From the cell containing the given text, extract its center point as [X, Y] coordinate. 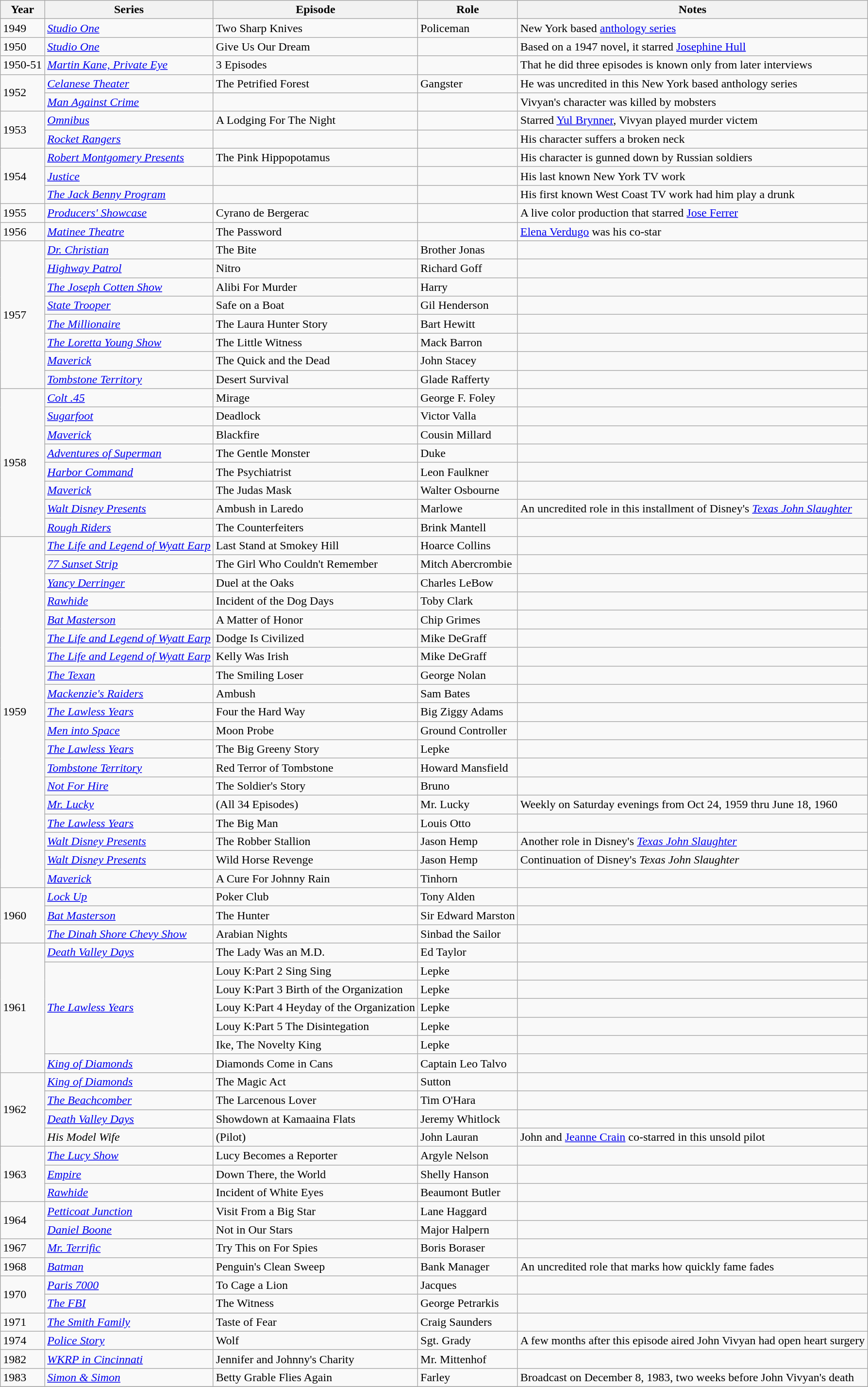
Mitch Abercrombie [468, 564]
To Cage a Lion [316, 1285]
The Big Man [316, 823]
Louy K:Part 5 The Disintegation [316, 1026]
Boris Boraser [468, 1248]
The Hunter [316, 915]
Highway Patrol [129, 269]
Hoarce Collins [468, 546]
1963 [22, 1174]
Mr. Terrific [129, 1248]
Cousin Millard [468, 435]
John Stacey [468, 361]
Desert Survival [316, 379]
Louy K:Part 3 Birth of the Organization [316, 989]
Man Against Crime [129, 102]
Betty Grable Flies Again [316, 1377]
Role [468, 10]
1964 [22, 1220]
An uncredited role that marks how quickly fame fades [692, 1267]
The Psychiatrist [316, 472]
Four the Hard Way [316, 712]
Year [22, 10]
Howard Mansfield [468, 767]
Bruno [468, 786]
Dodge Is Civilized [316, 638]
1970 [22, 1294]
Batman [129, 1267]
The Gentle Monster [316, 453]
Kelly Was Irish [316, 657]
Red Terror of Tombstone [316, 767]
The FBI [129, 1303]
Beaumont Butler [468, 1193]
A Matter of Honor [316, 620]
An uncredited role in this installment of Disney's Texas John Slaughter [692, 508]
Paris 7000 [129, 1285]
Duel at the Oaks [316, 583]
Wolf [316, 1340]
Glade Rafferty [468, 379]
Tim O'Hara [468, 1100]
Another role in Disney's Texas John Slaughter [692, 842]
Lucy Becomes a Reporter [316, 1156]
New York based anthology series [692, 28]
1959 [22, 712]
The Big Greeny Story [316, 749]
1950 [22, 47]
Weekly on Saturday evenings from Oct 24, 1959 thru June 18, 1960 [692, 804]
John Lauran [468, 1137]
The Smiling Loser [316, 675]
Showdown at Kamaaina Flats [316, 1118]
The Counterfeiters [316, 527]
Try This on For Spies [316, 1248]
He was uncredited in this New York based anthology series [692, 84]
Victor Valla [468, 416]
The Robber Stallion [316, 842]
Starred Yul Brynner, Vivyan played murder victem [692, 120]
Craig Saunders [468, 1322]
A Lodging For The Night [316, 120]
The Dinah Shore Chevy Show [129, 934]
George Nolan [468, 675]
The Witness [316, 1303]
Bank Manager [468, 1267]
Adventures of Superman [129, 453]
Major Halpern [468, 1230]
1955 [22, 213]
Sam Bates [468, 693]
Dr. Christian [129, 250]
Jeremy Whitlock [468, 1118]
George F. Foley [468, 398]
Nitro [316, 269]
Sinbad the Sailor [468, 934]
Harbor Command [129, 472]
1960 [22, 915]
Cyrano de Bergerac [316, 213]
A few months after this episode aired John Vivyan had open heart surgery [692, 1340]
1968 [22, 1267]
Mack Barron [468, 342]
The Lucy Show [129, 1156]
Chip Grimes [468, 620]
1962 [22, 1109]
The Lady Was an M.D. [316, 952]
The Little Witness [316, 342]
Wild Horse Revenge [316, 860]
Captain Leo Talvo [468, 1063]
1971 [22, 1322]
Justice [129, 176]
The Password [316, 232]
Martin Kane, Private Eye [129, 65]
A Cure For Johnny Rain [316, 879]
Vivyan's character was killed by mobsters [692, 102]
Harry [468, 287]
Ground Controller [468, 730]
Sugarfoot [129, 416]
Not in Our Stars [316, 1230]
The Texan [129, 675]
1961 [22, 1008]
1974 [22, 1340]
1956 [22, 232]
Not For Hire [129, 786]
His character suffers a broken neck [692, 139]
Jacques [468, 1285]
The Magic Act [316, 1082]
Poker Club [316, 897]
Robert Montgomery Presents [129, 157]
The Joseph Cotten Show [129, 287]
Two Sharp Knives [316, 28]
1967 [22, 1248]
Farley [468, 1377]
3 Episodes [316, 65]
Ed Taylor [468, 952]
Brink Mantell [468, 527]
The Girl Who Couldn't Remember [316, 564]
Diamonds Come in Cans [316, 1063]
His first known West Coast TV work had him play a drunk [692, 194]
Alibi For Murder [316, 287]
Empire [129, 1174]
Shelly Hanson [468, 1174]
1954 [22, 176]
Sir Edward Marston [468, 915]
Lane Haggard [468, 1211]
Deadlock [316, 416]
The Soldier's Story [316, 786]
Safe on a Boat [316, 305]
Brother Jonas [468, 250]
Down There, the World [316, 1174]
Tinhorn [468, 879]
A live color production that starred Jose Ferrer [692, 213]
Elena Verdugo was his co-star [692, 232]
Argyle Nelson [468, 1156]
Rough Riders [129, 527]
(Pilot) [316, 1137]
Louis Otto [468, 823]
Walter Osbourne [468, 490]
Mackenzie's Raiders [129, 693]
1949 [22, 28]
The Larcenous Lover [316, 1100]
Policeman [468, 28]
The Jack Benny Program [129, 194]
1958 [22, 462]
Episode [316, 10]
Leon Faulkner [468, 472]
Series [129, 10]
Sutton [468, 1082]
Based on a 1947 novel, it starred Josephine Hull [692, 47]
Gil Henderson [468, 305]
Louy K:Part 2 Sing Sing [316, 971]
Ambush in Laredo [316, 508]
The Loretta Young Show [129, 342]
Arabian Nights [316, 934]
Notes [692, 10]
The Quick and the Dead [316, 361]
1950-51 [22, 65]
The Millionaire [129, 324]
Men into Space [129, 730]
Yancy Derringer [129, 583]
His character is gunned down by Russian soldiers [692, 157]
Big Ziggy Adams [468, 712]
His last known New York TV work [692, 176]
That he did three episodes is known only from later interviews [692, 65]
1982 [22, 1359]
The Laura Hunter Story [316, 324]
Taste of Fear [316, 1322]
Last Stand at Smokey Hill [316, 546]
Give Us Our Dream [316, 47]
Broadcast on December 8, 1983, two weeks before John Vivyan's death [692, 1377]
Simon & Simon [129, 1377]
The Bite [316, 250]
Marlowe [468, 508]
Toby Clark [468, 601]
Blackfire [316, 435]
Tony Alden [468, 897]
Ambush [316, 693]
Continuation of Disney's Texas John Slaughter [692, 860]
Bart Hewitt [468, 324]
The Smith Family [129, 1322]
Police Story [129, 1340]
Charles LeBow [468, 583]
Jennifer and Johnny's Charity [316, 1359]
1953 [22, 130]
1957 [22, 315]
State Trooper [129, 305]
Louy K:Part 4 Heyday of the Organization [316, 1008]
The Pink Hippopotamus [316, 157]
Colt .45 [129, 398]
George Petrarkis [468, 1303]
John and Jeanne Crain co-starred in this unsold pilot [692, 1137]
Gangster [468, 84]
WKRP in Cincinnati [129, 1359]
Incident of the Dog Days [316, 601]
The Judas Mask [316, 490]
Visit From a Big Star [316, 1211]
Daniel Boone [129, 1230]
(All 34 Episodes) [316, 804]
The Beachcomber [129, 1100]
Ike, The Novelty King [316, 1045]
Producers' Showcase [129, 213]
Rocket Rangers [129, 139]
Celanese Theater [129, 84]
Mirage [316, 398]
Richard Goff [468, 269]
1983 [22, 1377]
Incident of White Eyes [316, 1193]
Penguin's Clean Sweep [316, 1267]
Moon Probe [316, 730]
Sgt. Grady [468, 1340]
Duke [468, 453]
77 Sunset Strip [129, 564]
Matinee Theatre [129, 232]
His Model Wife [129, 1137]
Petticoat Junction [129, 1211]
Mr. Mittenhof [468, 1359]
The Petrified Forest [316, 84]
Lock Up [129, 897]
1952 [22, 93]
Omnibus [129, 120]
